Determine the (x, y) coordinate at the center of the cell enclosing the given text.  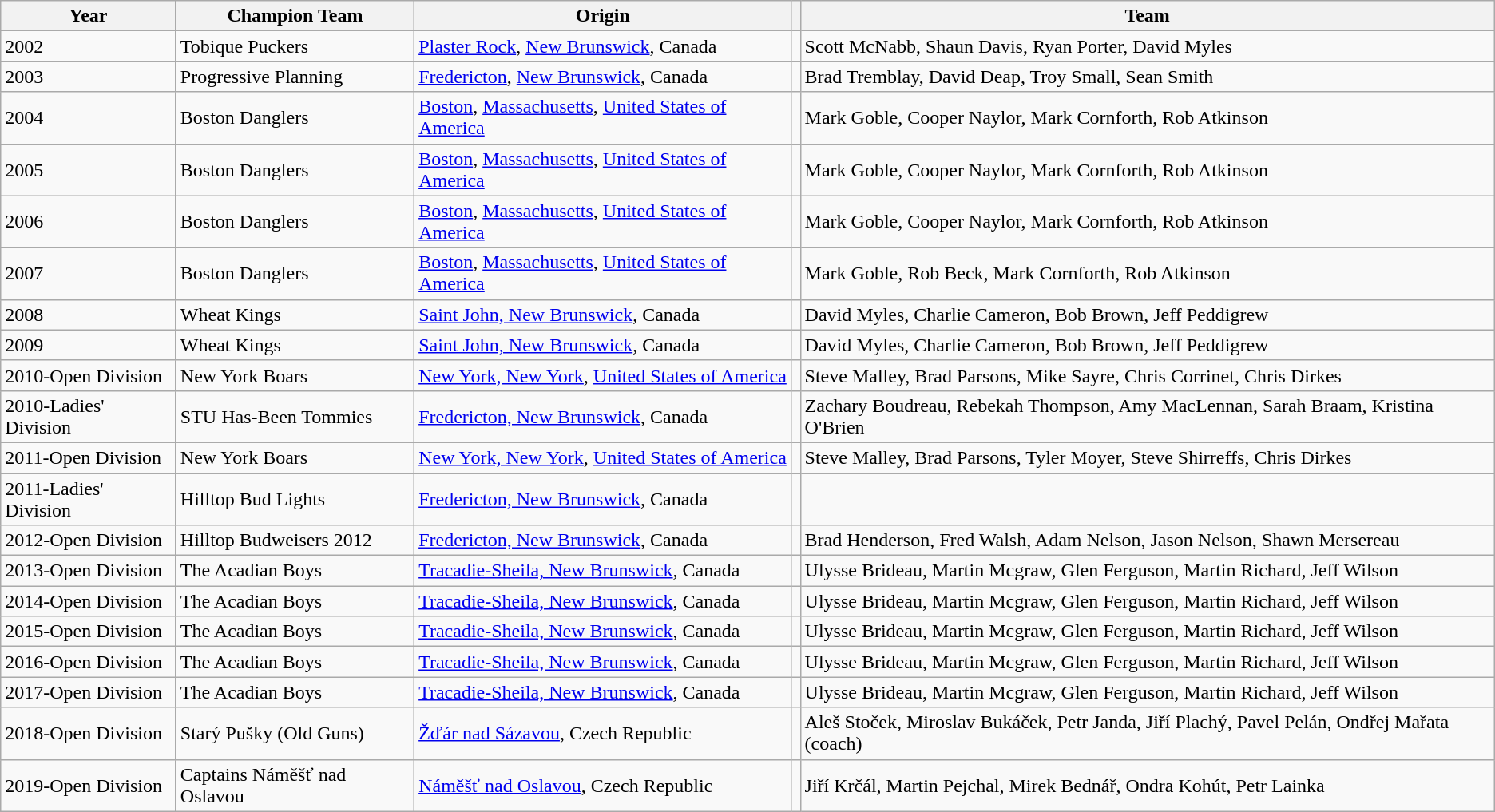
Champion Team (295, 16)
2009 (89, 345)
2008 (89, 315)
Plaster Rock, New Brunswick, Canada (603, 46)
STU Has-Been Tommies (295, 417)
Zachary Boudreau, Rebekah Thompson, Amy MacLennan, Sarah Braam, Kristina O'Brien (1147, 417)
Žďár nad Sázavou, Czech Republic (603, 733)
Year (89, 16)
Hilltop Budweisers 2012 (295, 541)
Origin (603, 16)
Captains Náměšť nad Oslavou (295, 786)
2017-Open Division (89, 692)
2006 (89, 222)
Brad Tremblay, David Deap, Troy Small, Sean Smith (1147, 77)
2007 (89, 273)
Steve Malley, Brad Parsons, Mike Sayre, Chris Corrinet, Chris Dirkes (1147, 375)
2010-Open Division (89, 375)
Brad Henderson, Fred Walsh, Adam Nelson, Jason Nelson, Shawn Mersereau (1147, 541)
Scott McNabb, Shaun Davis, Ryan Porter, David Myles (1147, 46)
2016-Open Division (89, 662)
2003 (89, 77)
2019-Open Division (89, 786)
Starý Pušky (Old Guns) (295, 733)
Aleš Stoček, Miroslav Bukáček, Petr Janda, Jiří Plachý, Pavel Pelán, Ondřej Mařata (coach) (1147, 733)
2018-Open Division (89, 733)
2002 (89, 46)
Mark Goble, Rob Beck, Mark Cornforth, Rob Atkinson (1147, 273)
2013-Open Division (89, 571)
Team (1147, 16)
Hilltop Bud Lights (295, 498)
2011-Open Division (89, 457)
2005 (89, 169)
Náměšť nad Oslavou, Czech Republic (603, 786)
Tobique Puckers (295, 46)
2010-Ladies' Division (89, 417)
2012-Open Division (89, 541)
2015-Open Division (89, 632)
2014-Open Division (89, 601)
Steve Malley, Brad Parsons, Tyler Moyer, Steve Shirreffs, Chris Dirkes (1147, 457)
2004 (89, 118)
2011-Ladies' Division (89, 498)
Progressive Planning (295, 77)
Jiří Krčál, Martin Pejchal, Mirek Bednář, Ondra Kohút, Petr Lainka (1147, 786)
